Find where the given text appears and provide that cell's center as (x, y) coordinate. 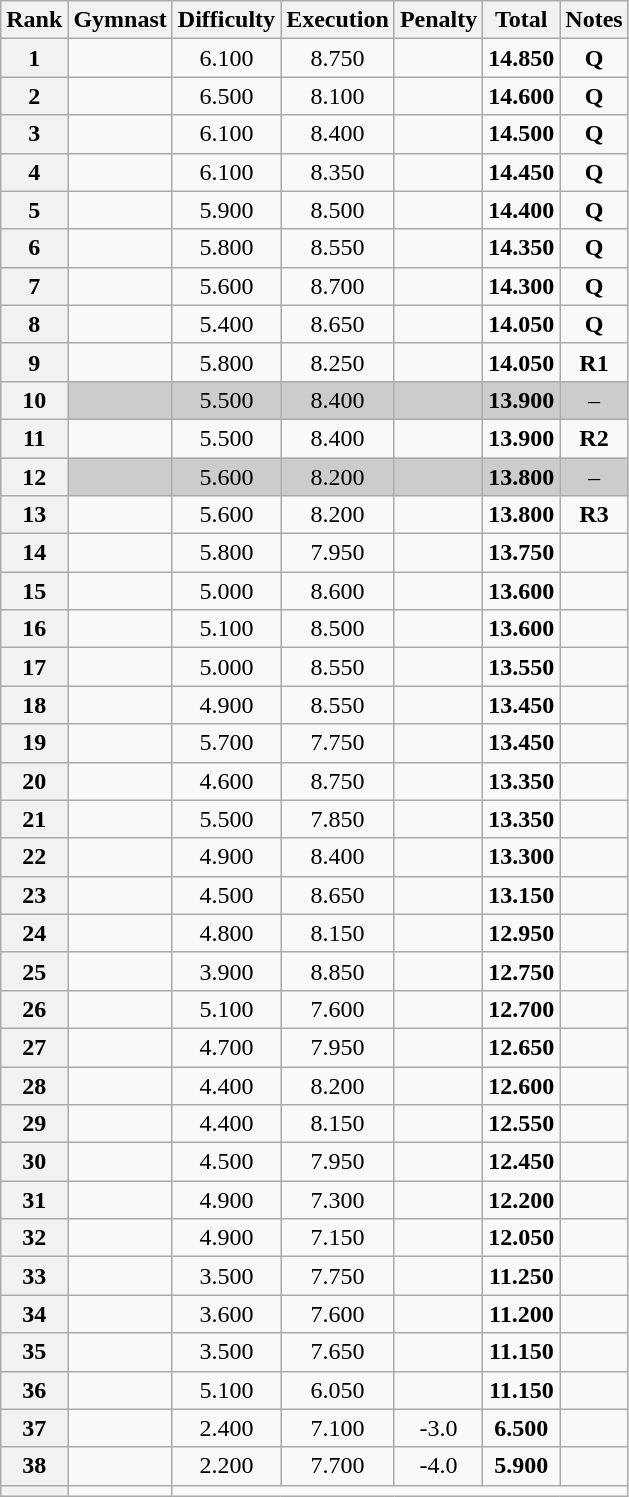
Penalty (438, 20)
21 (34, 819)
3 (34, 134)
25 (34, 971)
19 (34, 743)
36 (34, 1390)
6.050 (338, 1390)
16 (34, 629)
24 (34, 933)
7.650 (338, 1352)
28 (34, 1085)
26 (34, 1009)
7 (34, 286)
27 (34, 1047)
4.600 (226, 781)
R2 (594, 438)
Notes (594, 20)
5.700 (226, 743)
8.850 (338, 971)
14.450 (522, 172)
32 (34, 1238)
-3.0 (438, 1428)
7.150 (338, 1238)
13.150 (522, 895)
12.750 (522, 971)
7.850 (338, 819)
3.900 (226, 971)
14.350 (522, 248)
Difficulty (226, 20)
Execution (338, 20)
12.450 (522, 1162)
4.800 (226, 933)
12.200 (522, 1200)
12.700 (522, 1009)
2.400 (226, 1428)
5 (34, 210)
8.600 (338, 591)
13.750 (522, 553)
12 (34, 477)
8.350 (338, 172)
Rank (34, 20)
12.050 (522, 1238)
11.200 (522, 1314)
7.700 (338, 1466)
14.500 (522, 134)
12.650 (522, 1047)
1 (34, 58)
17 (34, 667)
14.850 (522, 58)
3.600 (226, 1314)
35 (34, 1352)
Gymnast (120, 20)
12.600 (522, 1085)
31 (34, 1200)
4 (34, 172)
8 (34, 324)
14 (34, 553)
23 (34, 895)
11 (34, 438)
13 (34, 515)
18 (34, 705)
11.250 (522, 1276)
R1 (594, 362)
7.300 (338, 1200)
6 (34, 248)
37 (34, 1428)
34 (34, 1314)
Total (522, 20)
14.400 (522, 210)
9 (34, 362)
15 (34, 591)
2.200 (226, 1466)
38 (34, 1466)
12.550 (522, 1124)
10 (34, 400)
14.600 (522, 96)
-4.0 (438, 1466)
13.550 (522, 667)
30 (34, 1162)
12.950 (522, 933)
8.700 (338, 286)
4.700 (226, 1047)
29 (34, 1124)
13.300 (522, 857)
22 (34, 857)
2 (34, 96)
5.400 (226, 324)
8.100 (338, 96)
14.300 (522, 286)
33 (34, 1276)
R3 (594, 515)
20 (34, 781)
7.100 (338, 1428)
8.250 (338, 362)
